Scan for the cell matching the given text and deliver its (X, Y) coordinate at center. 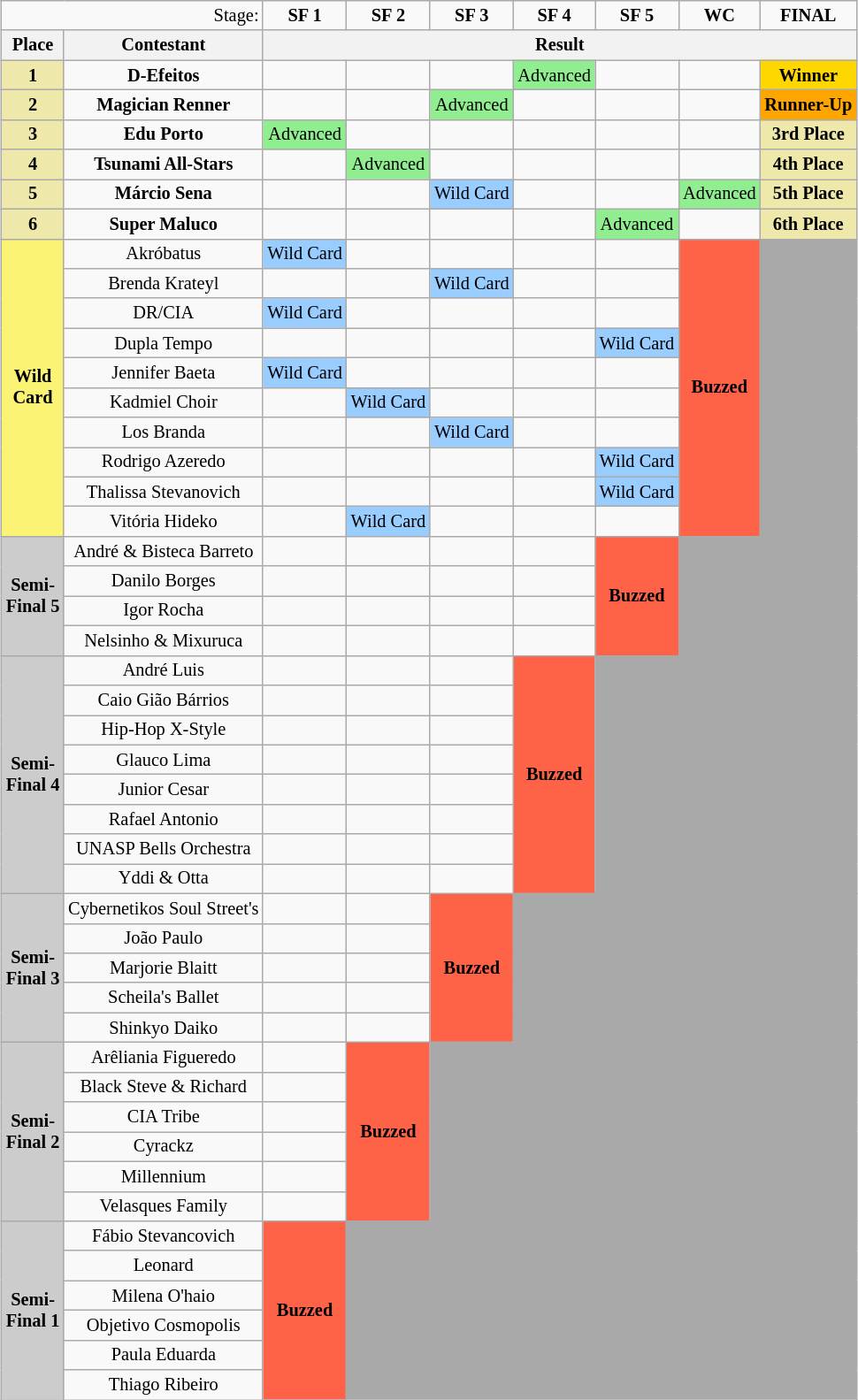
5 (33, 194)
Cybernetikos Soul Street's (163, 908)
3 (33, 134)
CIA Tribe (163, 1117)
6 (33, 224)
FINAL (808, 15)
4th Place (808, 164)
Velasques Family (163, 1206)
Shinkyo Daiko (163, 1028)
Danilo Borges (163, 581)
Rafael Antonio (163, 819)
1 (33, 75)
Contestant (163, 45)
Tsunami All-Stars (163, 164)
Igor Rocha (163, 610)
Yddi & Otta (163, 878)
6th Place (808, 224)
Magician Renner (163, 104)
André & Bisteca Barreto (163, 551)
João Paulo (163, 938)
Semi-Final 3 (33, 968)
UNASP Bells Orchestra (163, 849)
Millennium (163, 1176)
SF 1 (304, 15)
Edu Porto (163, 134)
Stage: (133, 15)
Fábio Stevancovich (163, 1236)
Junior Cesar (163, 789)
3rd Place (808, 134)
Place (33, 45)
Scheila's Ballet (163, 998)
Black Steve & Richard (163, 1087)
2 (33, 104)
Jennifer Baeta (163, 372)
Semi-Final 1 (33, 1310)
Runner-Up (808, 104)
Objetivo Cosmopolis (163, 1325)
Rodrigo Azeredo (163, 462)
Paula Eduarda (163, 1355)
Semi-Final 4 (33, 775)
WC (719, 15)
Marjorie Blaitt (163, 968)
Vitória Hideko (163, 521)
WildCard (33, 387)
Dupla Tempo (163, 343)
Caio Gião Bárrios (163, 700)
Milena O'haio (163, 1296)
SF 5 (637, 15)
Result (559, 45)
Winner (808, 75)
Brenda Krateyl (163, 283)
Kadmiel Choir (163, 402)
4 (33, 164)
5th Place (808, 194)
André Luis (163, 670)
Leonard (163, 1266)
Akróbatus (163, 254)
Thiago Ribeiro (163, 1385)
Arêliania Figueredo (163, 1057)
Los Branda (163, 432)
Márcio Sena (163, 194)
Thalissa Stevanovich (163, 492)
D-Efeitos (163, 75)
Hip-Hop X-Style (163, 730)
Cyrackz (163, 1146)
Glauco Lima (163, 760)
Nelsinho & Mixuruca (163, 640)
SF 4 (554, 15)
Semi-Final 2 (33, 1131)
SF 3 (471, 15)
SF 2 (388, 15)
Super Maluco (163, 224)
DR/CIA (163, 313)
Semi-Final 5 (33, 596)
